Find where the given text appears and provide that cell's center as [X, Y] coordinate. 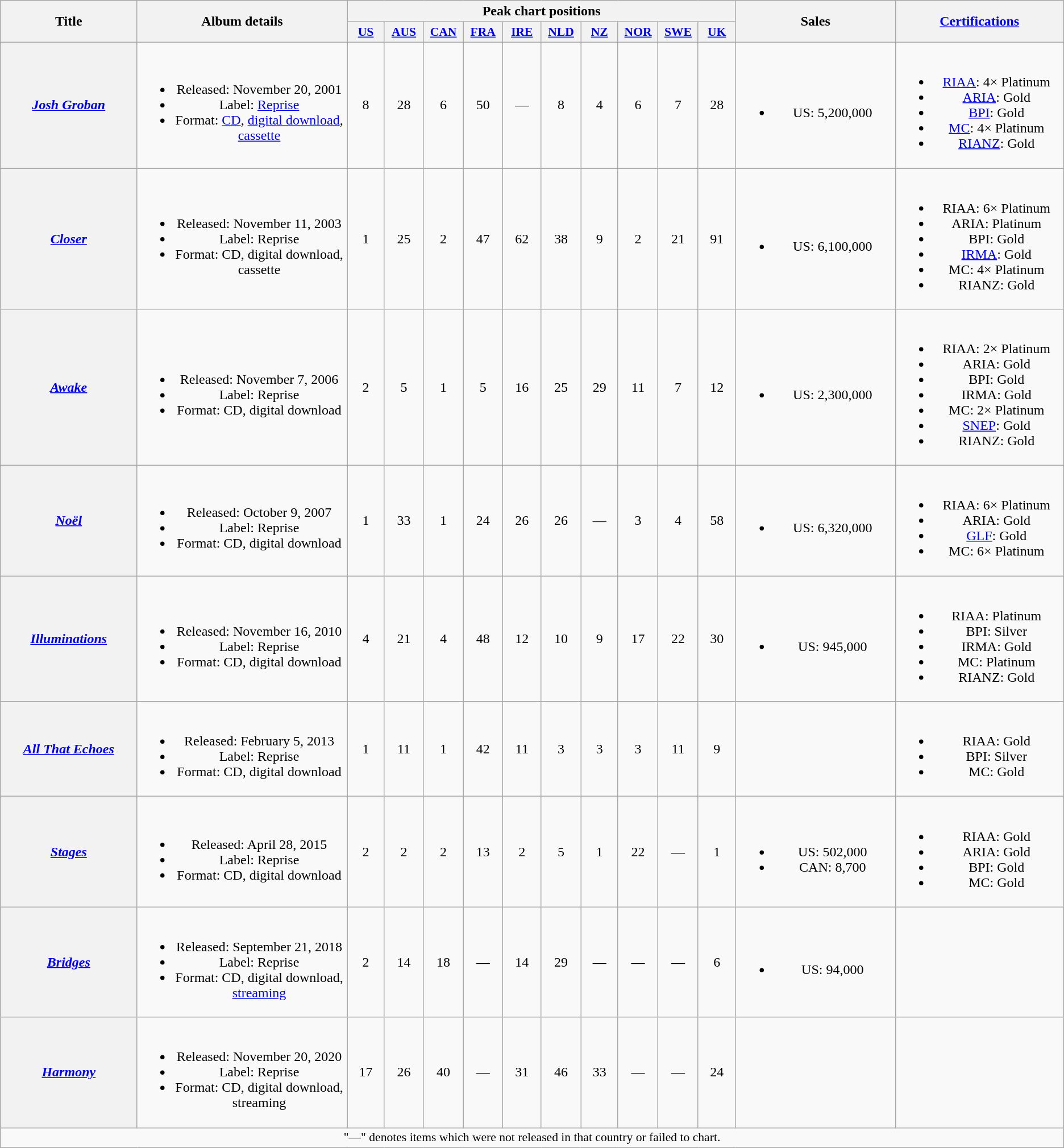
NZ [600, 32]
US: 5,200,000 [815, 105]
RIAA: 4× PlatinumARIA: GoldBPI: GoldMC: 4× PlatinumRIANZ: Gold [979, 105]
US: 2,300,000 [815, 388]
10 [561, 639]
62 [522, 239]
RIAA: GoldBPI: SilverMC: Gold [979, 749]
Released: November 11, 2003Label: RepriseFormat: CD, digital download, cassette [242, 239]
Released: November 20, 2001Label: RepriseFormat: CD, digital download, cassette [242, 105]
18 [443, 962]
Awake [69, 388]
31 [522, 1072]
Stages [69, 852]
US [366, 32]
Album details [242, 22]
30 [717, 639]
IRE [522, 32]
NLD [561, 32]
50 [483, 105]
Released: September 21, 2018Label: RepriseFormat: CD, digital download, streaming [242, 962]
Certifications [979, 22]
13 [483, 852]
16 [522, 388]
Josh Groban [69, 105]
RIAA: PlatinumBPI: SilverIRMA: GoldMC: PlatinumRIANZ: Gold [979, 639]
RIAA: 6× PlatinumARIA: GoldGLF: GoldMC: 6× Platinum [979, 521]
RIAA: GoldARIA: GoldBPI: GoldMC: Gold [979, 852]
FRA [483, 32]
Noël [69, 521]
RIAA: 2× PlatinumARIA: GoldBPI: GoldIRMA: GoldMC: 2× PlatinumSNEP: GoldRIANZ: Gold [979, 388]
42 [483, 749]
Released: November 20, 2020Label: RepriseFormat: CD, digital download, streaming [242, 1072]
Released: February 5, 2013Label: RepriseFormat: CD, digital download [242, 749]
38 [561, 239]
NOR [638, 32]
AUS [404, 32]
CAN [443, 32]
Title [69, 22]
Sales [815, 22]
46 [561, 1072]
US: 6,100,000 [815, 239]
"—" denotes items which were not released in that country or failed to chart. [532, 1138]
US: 945,000 [815, 639]
Released: November 16, 2010Label: RepriseFormat: CD, digital download [242, 639]
Harmony [69, 1072]
40 [443, 1072]
58 [717, 521]
UK [717, 32]
47 [483, 239]
US: 502,000CAN: 8,700 [815, 852]
91 [717, 239]
Illuminations [69, 639]
48 [483, 639]
Bridges [69, 962]
US: 6,320,000 [815, 521]
SWE [678, 32]
RIAA: 6× PlatinumARIA: PlatinumBPI: GoldIRMA: GoldMC: 4× PlatinumRIANZ: Gold [979, 239]
All That Echoes [69, 749]
US: 94,000 [815, 962]
Closer [69, 239]
Released: April 28, 2015Label: RepriseFormat: CD, digital download [242, 852]
Peak chart positions [541, 11]
Released: October 9, 2007Label: RepriseFormat: CD, digital download [242, 521]
Released: November 7, 2006Label: RepriseFormat: CD, digital download [242, 388]
